Output the [x, y] coordinate of the center of the cell containing the given text.  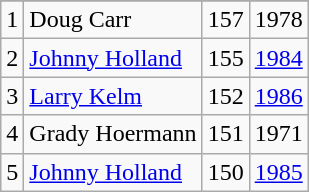
151 [226, 134]
Grady Hoermann [113, 134]
Larry Kelm [113, 96]
2 [12, 58]
4 [12, 134]
1986 [278, 96]
155 [226, 58]
157 [226, 20]
1985 [278, 172]
150 [226, 172]
1971 [278, 134]
152 [226, 96]
3 [12, 96]
1978 [278, 20]
1 [12, 20]
5 [12, 172]
Doug Carr [113, 20]
1984 [278, 58]
